Find where the given text appears and provide that cell's center as [X, Y] coordinate. 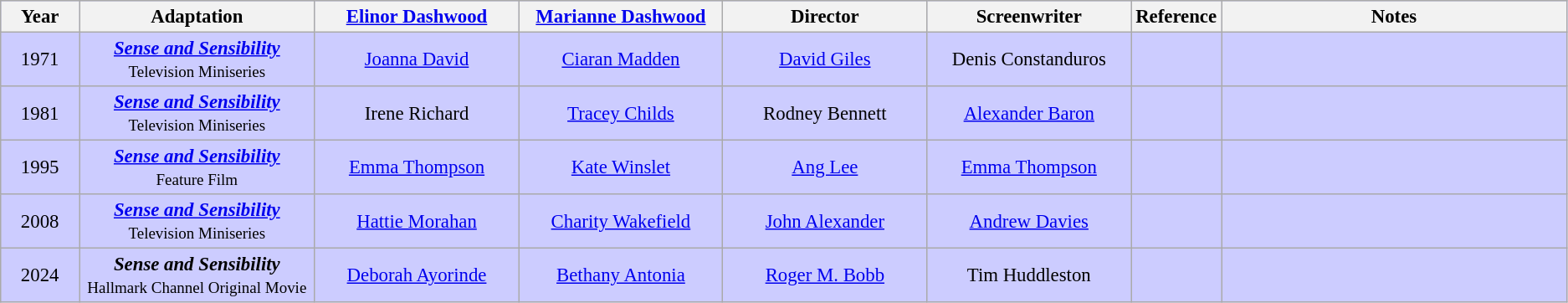
Denis Constanduros [1029, 60]
John Alexander [825, 221]
Charity Wakefield [621, 221]
Screenwriter [1029, 17]
Roger M. Bobb [825, 276]
Rodney Bennett [825, 114]
Sense and SensibilityFeature Film [197, 167]
Sense and SensibilityHallmark Channel Original Movie [197, 276]
Year [40, 17]
Hattie Morahan [417, 221]
Adaptation [197, 17]
Andrew Davies [1029, 221]
Ang Lee [825, 167]
Elinor Dashwood [417, 17]
Joanna David [417, 60]
Director [825, 17]
Tim Huddleston [1029, 276]
1995 [40, 167]
Deborah Ayorinde [417, 276]
2008 [40, 221]
1971 [40, 60]
Irene Richard [417, 114]
1981 [40, 114]
Ciaran Madden [621, 60]
Alexander Baron [1029, 114]
Bethany Antonia [621, 276]
Tracey Childs [621, 114]
Kate Winslet [621, 167]
2024 [40, 276]
Notes [1394, 17]
David Giles [825, 60]
Marianne Dashwood [621, 17]
Reference [1176, 17]
